Detect which cell encompasses the target text, then output its [x, y] center coordinate. 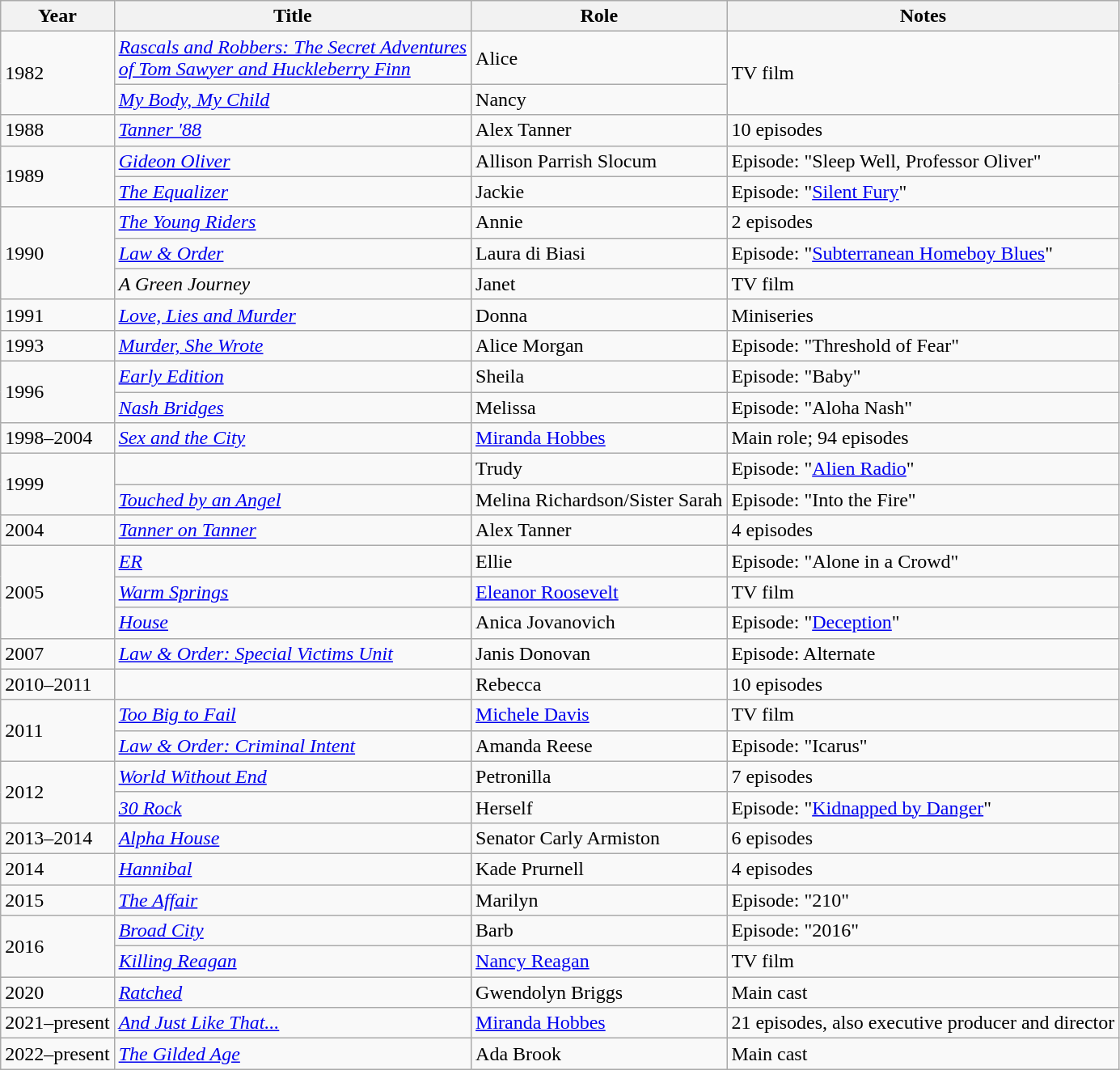
Killing Reagan [293, 962]
Tanner '88 [293, 130]
And Just Like That... [293, 1023]
2012 [57, 792]
Episode: "Baby" [923, 376]
Episode: "Alien Radio" [923, 469]
Nancy Reagan [599, 962]
Alice [599, 58]
My Body, My Child [293, 99]
2022–present [57, 1054]
2007 [57, 653]
The Young Riders [293, 222]
1991 [57, 315]
Episode: "Aloha Nash" [923, 407]
Episode: "2016" [923, 931]
Nash Bridges [293, 407]
Rebecca [599, 684]
Warm Springs [293, 592]
Alice Morgan [599, 345]
Allison Parrish Slocum [599, 161]
Donna [599, 315]
7 episodes [923, 776]
Petronilla [599, 776]
Rascals and Robbers: The Secret Adventuresof Tom Sawyer and Huckleberry Finn [293, 58]
Miniseries [923, 315]
2 episodes [923, 222]
Too Big to Fail [293, 715]
A Green Journey [293, 284]
Ratched [293, 992]
Annie [599, 222]
Trudy [599, 469]
Jackie [599, 192]
Barb [599, 931]
Ellie [599, 561]
1988 [57, 130]
1993 [57, 345]
Law & Order [293, 253]
Murder, She Wrote [293, 345]
Gwendolyn Briggs [599, 992]
Tanner on Tanner [293, 531]
Janis Donovan [599, 653]
Episode: "Sleep Well, Professor Oliver" [923, 161]
1996 [57, 391]
2011 [57, 730]
Episode: "Icarus" [923, 746]
Melina Richardson/Sister Sarah [599, 500]
2004 [57, 531]
Laura di Biasi [599, 253]
Sex and the City [293, 438]
Janet [599, 284]
The Affair [293, 900]
Ada Brook [599, 1054]
Episode: "Deception" [923, 623]
World Without End [293, 776]
2016 [57, 946]
2010–2011 [57, 684]
Episode: "210" [923, 900]
Anica Jovanovich [599, 623]
The Equalizer [293, 192]
Touched by an Angel [293, 500]
Episode: "Alone in a Crowd" [923, 561]
Amanda Reese [599, 746]
Melissa [599, 407]
2021–present [57, 1023]
1998–2004 [57, 438]
Broad City [293, 931]
Eleanor Roosevelt [599, 592]
Year [57, 16]
Notes [923, 16]
Nancy [599, 99]
Early Edition [293, 376]
Senator Carly Armiston [599, 838]
Episode: "Subterranean Homeboy Blues" [923, 253]
Role [599, 16]
Herself [599, 807]
Love, Lies and Murder [293, 315]
Title [293, 16]
Episode: "Silent Fury" [923, 192]
Alpha House [293, 838]
2005 [57, 592]
1990 [57, 253]
6 episodes [923, 838]
Episode: "Into the Fire" [923, 500]
2020 [57, 992]
Sheila [599, 376]
1989 [57, 176]
2015 [57, 900]
Marilyn [599, 900]
Hannibal [293, 869]
The Gilded Age [293, 1054]
1982 [57, 73]
Main role; 94 episodes [923, 438]
Gideon Oliver [293, 161]
Law & Order: Special Victims Unit [293, 653]
Michele Davis [599, 715]
Episode: Alternate [923, 653]
30 Rock [293, 807]
1999 [57, 484]
Law & Order: Criminal Intent [293, 746]
House [293, 623]
Episode: "Kidnapped by Danger" [923, 807]
Episode: "Threshold of Fear" [923, 345]
21 episodes, also executive producer and director [923, 1023]
ER [293, 561]
2014 [57, 869]
2013–2014 [57, 838]
Kade Prurnell [599, 869]
